Extract the [x, y] coordinate from the center of the cell holding the provided text.  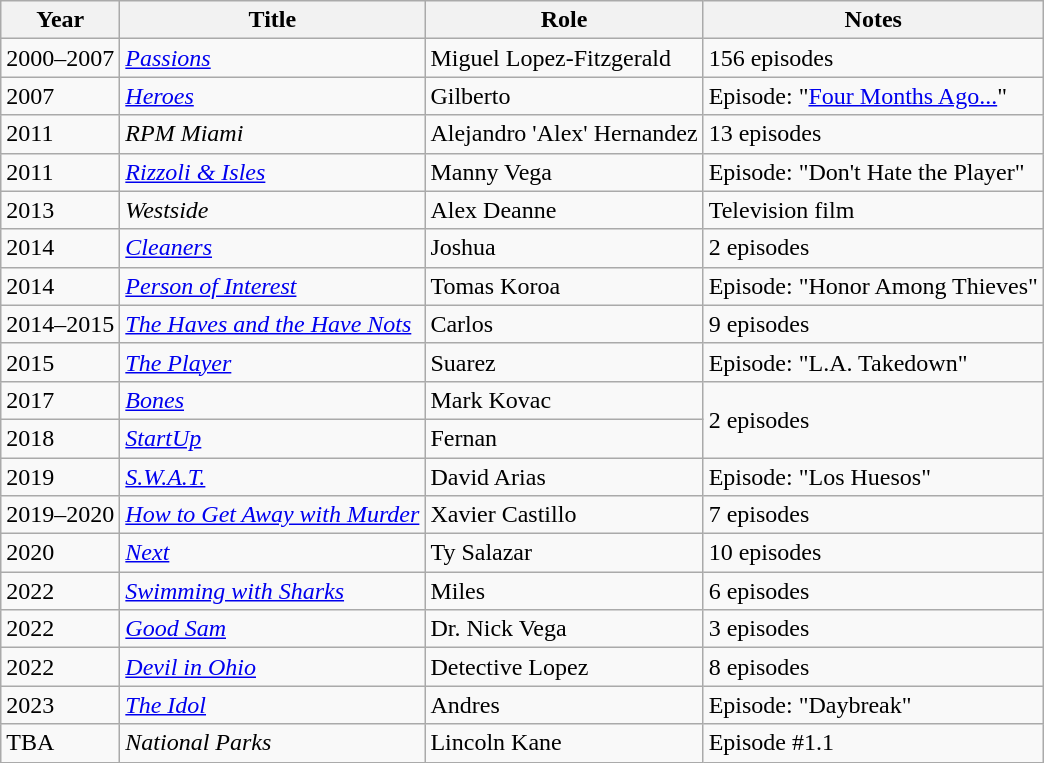
7 episodes [873, 515]
Westside [272, 210]
Fernan [564, 438]
Episode: "Los Huesos" [873, 477]
2023 [60, 705]
Miguel Lopez-Fitzgerald [564, 58]
Person of Interest [272, 286]
RPM Miami [272, 134]
Gilberto [564, 96]
Episode: "Honor Among Thieves" [873, 286]
2020 [60, 553]
Cleaners [272, 248]
Swimming with Sharks [272, 591]
3 episodes [873, 629]
156 episodes [873, 58]
Lincoln Kane [564, 743]
Devil in Ohio [272, 667]
9 episodes [873, 324]
The Player [272, 362]
2000–2007 [60, 58]
Year [60, 20]
Heroes [272, 96]
The Idol [272, 705]
Joshua [564, 248]
StartUp [272, 438]
How to Get Away with Murder [272, 515]
TBA [60, 743]
2014–2015 [60, 324]
Passions [272, 58]
Rizzoli & Isles [272, 172]
Notes [873, 20]
Suarez [564, 362]
Episode #1.1 [873, 743]
Television film [873, 210]
Episode: "Don't Hate the Player" [873, 172]
10 episodes [873, 553]
Miles [564, 591]
Episode: "Daybreak" [873, 705]
Title [272, 20]
Episode: "L.A. Takedown" [873, 362]
2019–2020 [60, 515]
Good Sam [272, 629]
8 episodes [873, 667]
Bones [272, 400]
Alejandro 'Alex' Hernandez [564, 134]
Ty Salazar [564, 553]
6 episodes [873, 591]
David Arias [564, 477]
S.W.A.T. [272, 477]
Detective Lopez [564, 667]
Carlos [564, 324]
Manny Vega [564, 172]
Next [272, 553]
Mark Kovac [564, 400]
Xavier Castillo [564, 515]
13 episodes [873, 134]
2007 [60, 96]
2015 [60, 362]
Alex Deanne [564, 210]
2013 [60, 210]
2018 [60, 438]
National Parks [272, 743]
2019 [60, 477]
Role [564, 20]
Tomas Koroa [564, 286]
Andres [564, 705]
The Haves and the Have Nots [272, 324]
2017 [60, 400]
Dr. Nick Vega [564, 629]
Episode: "Four Months Ago..." [873, 96]
